Determine the (X, Y) coordinate at the center of the cell enclosing the given text.  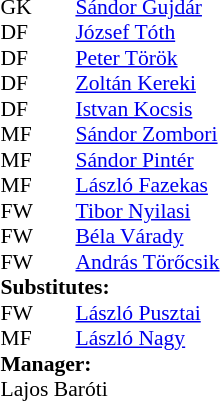
Zoltán Kereki (147, 83)
Tibor Nyilasi (147, 211)
József Tóth (147, 33)
Peter Török (147, 58)
László Fazekas (147, 185)
Béla Várady (147, 237)
Istvan Kocsis (147, 109)
László Nagy (147, 339)
András Törőcsik (147, 262)
Manager: (110, 364)
Substitutes: (110, 287)
Sándor Pintér (147, 160)
Sándor Zombori (147, 135)
László Pusztai (147, 313)
